Identify which cell holds the provided text, then report its [x, y] central coordinate. 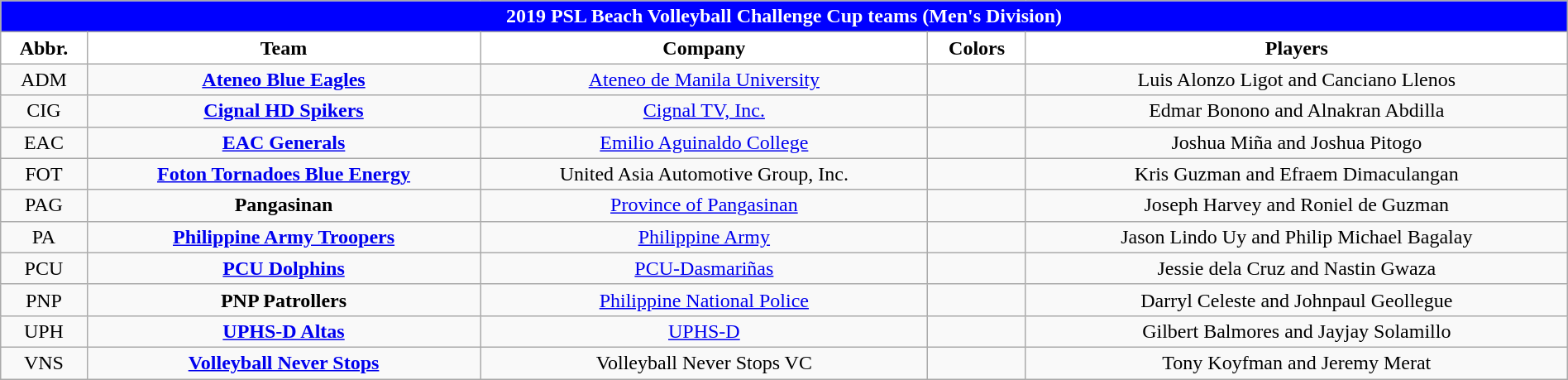
Emilio Aguinaldo College [705, 142]
ADM [44, 79]
Ateneo de Manila University [705, 79]
Kris Guzman and Efraem Dimaculangan [1297, 174]
PCU [44, 268]
Team [284, 48]
Philippine National Police [705, 300]
Philippine Army [705, 237]
Edmar Bonono and Alnakran Abdilla [1297, 111]
PA [44, 237]
PAG [44, 205]
Joshua Miña and Joshua Pitogo [1297, 142]
Philippine Army Troopers [284, 237]
UPHS-D [705, 331]
Cignal TV, Inc. [705, 111]
Players [1297, 48]
Luis Alonzo Ligot and Canciano Llenos [1297, 79]
Jason Lindo Uy and Philip Michael Bagalay [1297, 237]
Pangasinan [284, 205]
Jessie dela Cruz and Nastin Gwaza [1297, 268]
Province of Pangasinan [705, 205]
2019 PSL Beach Volleyball Challenge Cup teams (Men's Division) [784, 17]
CIG [44, 111]
Tony Koyfman and Jeremy Merat [1297, 363]
Colors [978, 48]
Volleyball Never Stops VC [705, 363]
Darryl Celeste and Johnpaul Geollegue [1297, 300]
VNS [44, 363]
PNP Patrollers [284, 300]
Foton Tornadoes Blue Energy [284, 174]
PCU Dolphins [284, 268]
FOT [44, 174]
EAC [44, 142]
Company [705, 48]
UPHS-D Altas [284, 331]
EAC Generals [284, 142]
Ateneo Blue Eagles [284, 79]
PCU-Dasmariñas [705, 268]
Abbr. [44, 48]
UPH [44, 331]
Volleyball Never Stops [284, 363]
Cignal HD Spikers [284, 111]
Gilbert Balmores and Jayjay Solamillo [1297, 331]
PNP [44, 300]
Joseph Harvey and Roniel de Guzman [1297, 205]
United Asia Automotive Group, Inc. [705, 174]
